Output the (X, Y) coordinate of the center of the cell containing the given text.  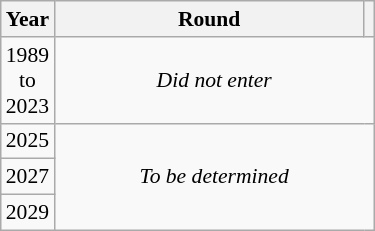
1989to2023 (28, 80)
Year (28, 19)
Round (209, 19)
Did not enter (214, 80)
2025 (28, 141)
To be determined (214, 176)
2027 (28, 177)
2029 (28, 213)
